Extract the [x, y] coordinate from the center of the cell holding the provided text.  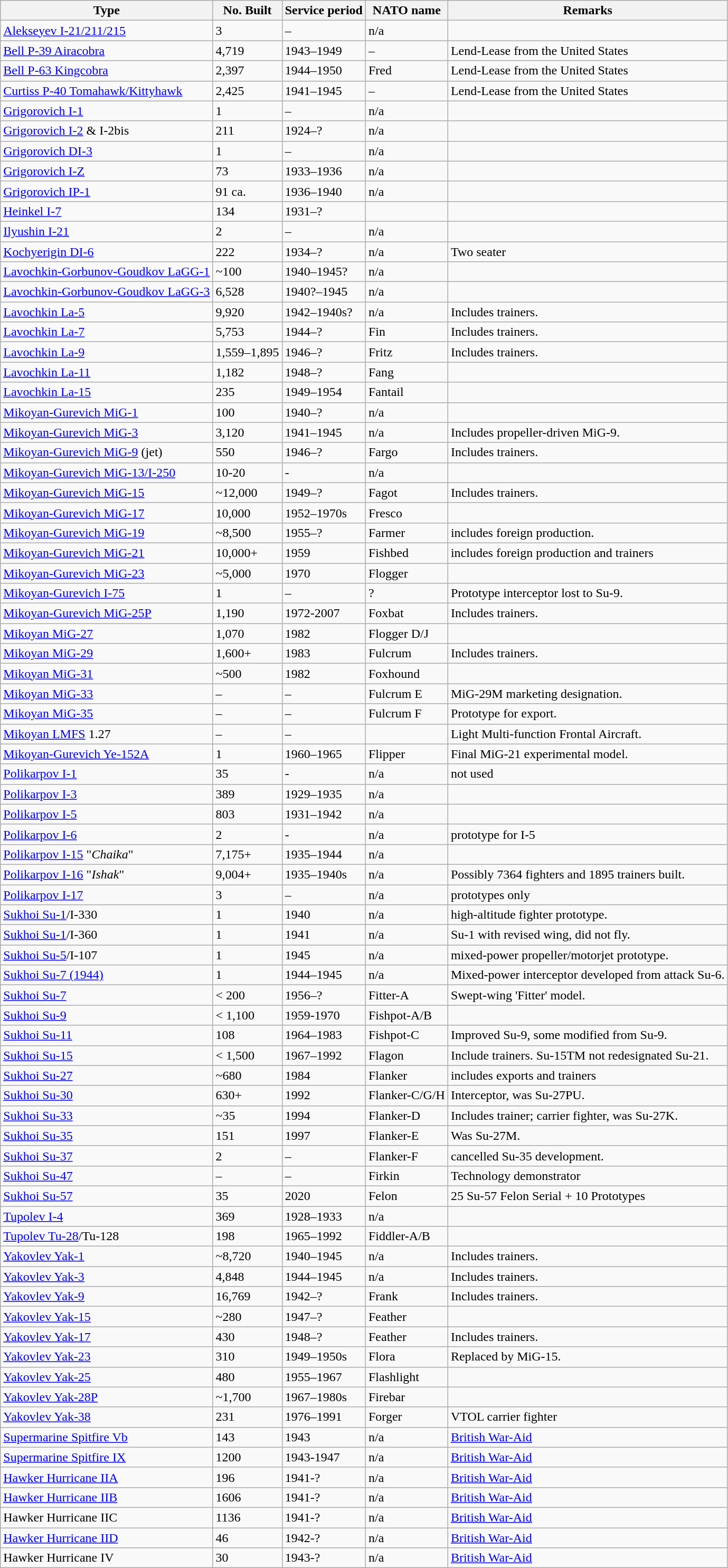
Mixed-power interceptor developed from attack Su-6. [588, 975]
369 [247, 1216]
1943-? [324, 1558]
cancelled Su-35 development. [588, 1156]
Polikarpov I-17 [107, 895]
196 [247, 1477]
Mikoyan-Gurevich MiG-19 [107, 533]
1933–1936 [324, 171]
Tupolev I-4 [107, 1216]
Sukhoi Su-35 [107, 1136]
803 [247, 814]
Fitter-A [406, 995]
9,920 [247, 312]
Hawker Hurricane IIC [107, 1517]
2,397 [247, 71]
1949–1954 [324, 392]
~8,500 [247, 533]
430 [247, 1337]
Yakovlev Yak-3 [107, 1277]
Polikarpov I-5 [107, 814]
Includes trainer; carrier fighter, was Su-27K. [588, 1116]
1935–1944 [324, 854]
Flanker-C/G/H [406, 1095]
Prototype interceptor lost to Su-9. [588, 593]
1931–? [324, 211]
Technology demonstrator [588, 1176]
Improved Su-9, some modified from Su-9. [588, 1035]
Sukhoi Su-11 [107, 1035]
~100 [247, 272]
2,425 [247, 91]
Mikoyan-Gurevich MiG-9 (jet) [107, 452]
includes foreign production. [588, 533]
Remarks [588, 11]
Foxhound [406, 674]
? [406, 593]
6,528 [247, 292]
211 [247, 131]
Swept-wing 'Fitter' model. [588, 995]
1942–1940s? [324, 312]
Mikoyan-Gurevich MiG-3 [107, 432]
Prototype for export. [588, 714]
1964–1983 [324, 1035]
1940–1945? [324, 272]
Replaced by MiG-15. [588, 1357]
10,000 [247, 513]
Mikoyan-Gurevich MiG-23 [107, 573]
46 [247, 1538]
550 [247, 452]
Hawker Hurricane IV [107, 1558]
Grigorovich I-Z [107, 171]
Sukhoi Su-9 [107, 1015]
1940–? [324, 412]
231 [247, 1417]
Fishpot-C [406, 1035]
Forger [406, 1417]
Mikoyan-Gurevich MiG-15 [107, 493]
Supermarine Spitfire Vb [107, 1437]
1965–1992 [324, 1236]
Mikoyan MiG-31 [107, 674]
No. Built [247, 11]
Lavochkin La-9 [107, 352]
Yakovlev Yak-9 [107, 1297]
25 Su-57 Felon Serial + 10 Prototypes [588, 1196]
134 [247, 211]
Kochyerigin DI-6 [107, 252]
1940?–1945 [324, 292]
5,753 [247, 332]
Sukhoi Su-7 (1944) [107, 975]
Yakovlev Yak-15 [107, 1317]
prototypes only [588, 895]
Fishbed [406, 553]
Sukhoi Su-15 [107, 1055]
222 [247, 252]
Sukhoi Su-33 [107, 1116]
1936–1940 [324, 191]
Polikarpov I-1 [107, 774]
includes exports and trainers [588, 1075]
91 ca. [247, 191]
Lavochkin-Gorbunov-Goudkov LaGG-1 [107, 272]
2020 [324, 1196]
Bell P-39 Airacobra [107, 51]
151 [247, 1136]
Sukhoi Su-7 [107, 995]
1984 [324, 1075]
1997 [324, 1136]
1967–1992 [324, 1055]
< 200 [247, 995]
VTOL carrier fighter [588, 1417]
10,000+ [247, 553]
Grigorovich IP-1 [107, 191]
1924–? [324, 131]
1,600+ [247, 654]
1606 [247, 1497]
73 [247, 171]
mixed-power propeller/motorjet prototype. [588, 955]
Service period [324, 11]
Frank [406, 1297]
1952–1970s [324, 513]
Polikarpov I-6 [107, 834]
Interceptor, was Su-27PU. [588, 1095]
4,719 [247, 51]
1994 [324, 1116]
Hawker Hurricane IIA [107, 1477]
~500 [247, 674]
1942-? [324, 1538]
Fagot [406, 493]
Mikoyan-Gurevich I-75 [107, 593]
Includes propeller-driven MiG-9. [588, 432]
1944–1950 [324, 71]
Sukhoi Su-27 [107, 1075]
Curtiss P-40 Tomahawk/Kittyhawk [107, 91]
16,769 [247, 1297]
Flogger D/J [406, 634]
Mikoyan-Gurevich MiG-1 [107, 412]
100 [247, 412]
Final MiG-21 experimental model. [588, 754]
prototype for I-5 [588, 834]
Mikoyan-Gurevich MiG-17 [107, 513]
~280 [247, 1317]
143 [247, 1437]
Mikoyan-Gurevich Ye-152A [107, 754]
1943 [324, 1437]
198 [247, 1236]
Fishpot-A/B [406, 1015]
Flanker-F [406, 1156]
Lavochkin-Gorbunov-Goudkov LaGG-3 [107, 292]
1992 [324, 1095]
Grigorovich I-1 [107, 111]
1972-2007 [324, 613]
Fiddler-A/B [406, 1236]
Mikoyan MiG-33 [107, 694]
Yakovlev Yak-1 [107, 1257]
~12,000 [247, 493]
Polikarpov I-16 "Ishak" [107, 874]
~8,720 [247, 1257]
Flagon [406, 1055]
10-20 [247, 473]
Type [107, 11]
Fulcrum F [406, 714]
Mikoyan-Gurevich MiG-21 [107, 553]
~5,000 [247, 573]
1929–1935 [324, 794]
1956–? [324, 995]
Lavochkin La-15 [107, 392]
Tupolev Tu-28/Tu-128 [107, 1236]
Mikoyan MiG-35 [107, 714]
1931–1942 [324, 814]
Fulcrum [406, 654]
~680 [247, 1075]
1947–? [324, 1317]
1959 [324, 553]
Farmer [406, 533]
Grigorovich DI-3 [107, 151]
Mikoyan MiG-27 [107, 634]
Sukhoi Su-30 [107, 1095]
480 [247, 1377]
1,190 [247, 613]
Firebar [406, 1397]
Fang [406, 372]
1935–1940s [324, 874]
< 1,500 [247, 1055]
1136 [247, 1517]
Fresco [406, 513]
1928–1933 [324, 1216]
1945 [324, 955]
1983 [324, 654]
Lavochkin La-7 [107, 332]
108 [247, 1035]
Two seater [588, 252]
1943-1947 [324, 1457]
Bell P-63 Kingcobra [107, 71]
high-altitude fighter prototype. [588, 915]
1940 [324, 915]
Fargo [406, 452]
1955–1967 [324, 1377]
4,848 [247, 1277]
Sukhoi Su-5/I-107 [107, 955]
1,559–1,895 [247, 352]
Yakovlev Yak-28P [107, 1397]
Mikoyan-Gurevich MiG-25P [107, 613]
1940–1945 [324, 1257]
Fred [406, 71]
~1,700 [247, 1397]
Lavochkin La-5 [107, 312]
1967–1980s [324, 1397]
includes foreign production and trainers [588, 553]
1949–1950s [324, 1357]
Lavochkin La-11 [107, 372]
3,120 [247, 432]
Grigorovich I-2 & I-2bis [107, 131]
Fritz [406, 352]
Flanker [406, 1075]
Sukhoi Su-1/I-330 [107, 915]
Possibly 7364 fighters and 1895 trainers built. [588, 874]
630+ [247, 1095]
Was Su-27M. [588, 1136]
Fin [406, 332]
1,182 [247, 372]
1942–? [324, 1297]
7,175+ [247, 854]
Hawker Hurricane IIB [107, 1497]
Firkin [406, 1176]
310 [247, 1357]
389 [247, 794]
Felon [406, 1196]
Flanker-E [406, 1136]
Foxbat [406, 613]
Mikoyan MiG-29 [107, 654]
~35 [247, 1116]
1955–? [324, 533]
Mikoyan LMFS 1.27 [107, 734]
Supermarine Spitfire IX [107, 1457]
1976–1991 [324, 1417]
1959-1970 [324, 1015]
9,004+ [247, 874]
Fulcrum E [406, 694]
Sukhoi Su-37 [107, 1156]
1970 [324, 573]
Flashlight [406, 1377]
1200 [247, 1457]
1943–1949 [324, 51]
Fantail [406, 392]
Sukhoi Su-1/I-360 [107, 935]
1,070 [247, 634]
Flogger [406, 573]
Flanker-D [406, 1116]
1944–? [324, 332]
Ilyushin I-21 [107, 231]
Sukhoi Su-57 [107, 1196]
1941 [324, 935]
Light Multi-function Frontal Aircraft. [588, 734]
NATO name [406, 11]
30 [247, 1558]
1934–? [324, 252]
Su-1 with revised wing, did not fly. [588, 935]
Yakovlev Yak-17 [107, 1337]
1949–? [324, 493]
Yakovlev Yak-38 [107, 1417]
not used [588, 774]
Hawker Hurricane IID [107, 1538]
MiG-29M marketing designation. [588, 694]
Heinkel I-7 [107, 211]
Polikarpov I-3 [107, 794]
235 [247, 392]
Yakovlev Yak-23 [107, 1357]
Include trainers. Su-15TM not redesignated Su-21. [588, 1055]
Sukhoi Su-47 [107, 1176]
Alekseyev I-21/211/215 [107, 31]
Flora [406, 1357]
Polikarpov I-15 "Chaika" [107, 854]
Flipper [406, 754]
< 1,100 [247, 1015]
Yakovlev Yak-25 [107, 1377]
Mikoyan-Gurevich MiG-13/I-250 [107, 473]
1960–1965 [324, 754]
